Pinpoint the cell where the given text exists, returning its (X, Y) midpoint coordinate. 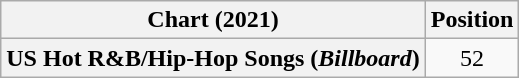
Chart (2021) (213, 20)
US Hot R&B/Hip-Hop Songs (Billboard) (213, 58)
52 (472, 58)
Position (472, 20)
